Determine the [X, Y] coordinate at the center of the cell enclosing the given text.  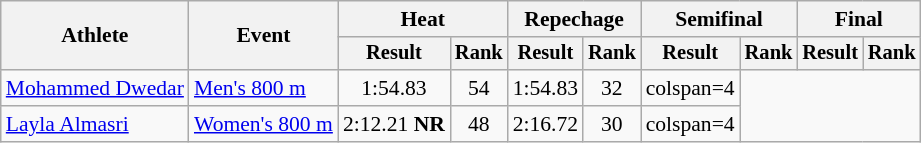
Mohammed Dwedar [95, 88]
2:16.72 [546, 124]
2:12.21 NR [394, 124]
Women's 800 m [264, 124]
Athlete [95, 36]
Final [858, 19]
Event [264, 36]
Repechage [574, 19]
30 [612, 124]
Semifinal [720, 19]
Layla Almasri [95, 124]
54 [479, 88]
Men's 800 m [264, 88]
Heat [423, 19]
48 [479, 124]
32 [612, 88]
